For the text-containing cell, return its midpoint in [x, y] coordinate format. 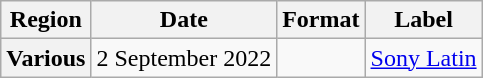
Sony Latin [424, 58]
Various [46, 58]
2 September 2022 [184, 58]
Format [321, 20]
Region [46, 20]
Label [424, 20]
Date [184, 20]
